Extract the (x, y) coordinate from the center of the cell holding the provided text.  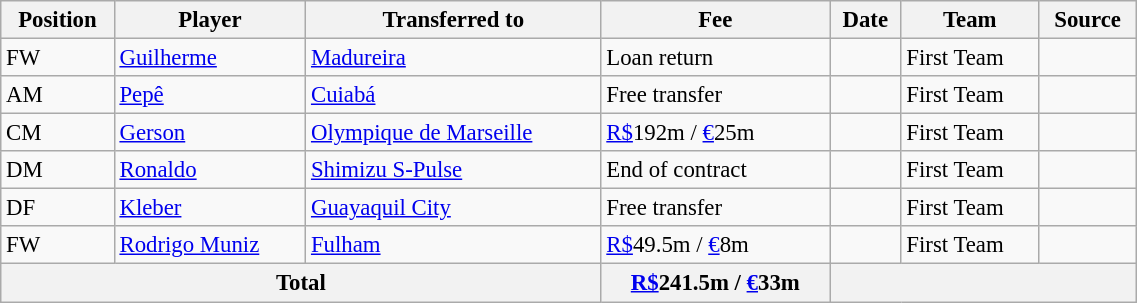
End of contract (716, 170)
Ronaldo (210, 170)
DM (58, 170)
Guayaquil City (454, 208)
Date (866, 20)
Rodrigo Muniz (210, 245)
Loan return (716, 58)
Guilherme (210, 58)
AM (58, 95)
Cuiabá (454, 95)
Olympique de Marseille (454, 133)
Gerson (210, 133)
Position (58, 20)
Fulham (454, 245)
Player (210, 20)
R$49.5m / €8m (716, 245)
Madureira (454, 58)
Kleber (210, 208)
Team (970, 20)
CM (58, 133)
Shimizu S-Pulse (454, 170)
R$192m / €25m (716, 133)
Fee (716, 20)
Pepê (210, 95)
Transferred to (454, 20)
Source (1087, 20)
DF (58, 208)
R$241.5m / €33m (716, 283)
Total (301, 283)
